Find where the given text appears and provide that cell's center as (X, Y) coordinate. 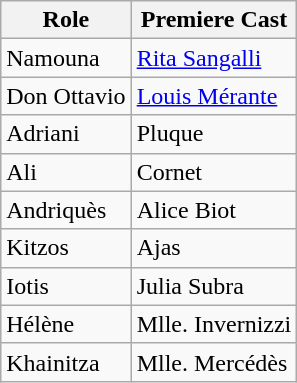
Khainitza (66, 362)
Mlle. Mercédès (214, 362)
Kitzos (66, 248)
Alice Biot (214, 210)
Cornet (214, 172)
Namouna (66, 58)
Louis Mérante (214, 96)
Iotis (66, 286)
Ali (66, 172)
Don Ottavio (66, 96)
Andriquès (66, 210)
Rita Sangalli (214, 58)
Premiere Cast (214, 20)
Mlle. Invernizzi (214, 324)
Hélène (66, 324)
Role (66, 20)
Pluque (214, 134)
Ajas (214, 248)
Julia Subra (214, 286)
Adriani (66, 134)
